For the text-containing cell, return its midpoint in (x, y) coordinate format. 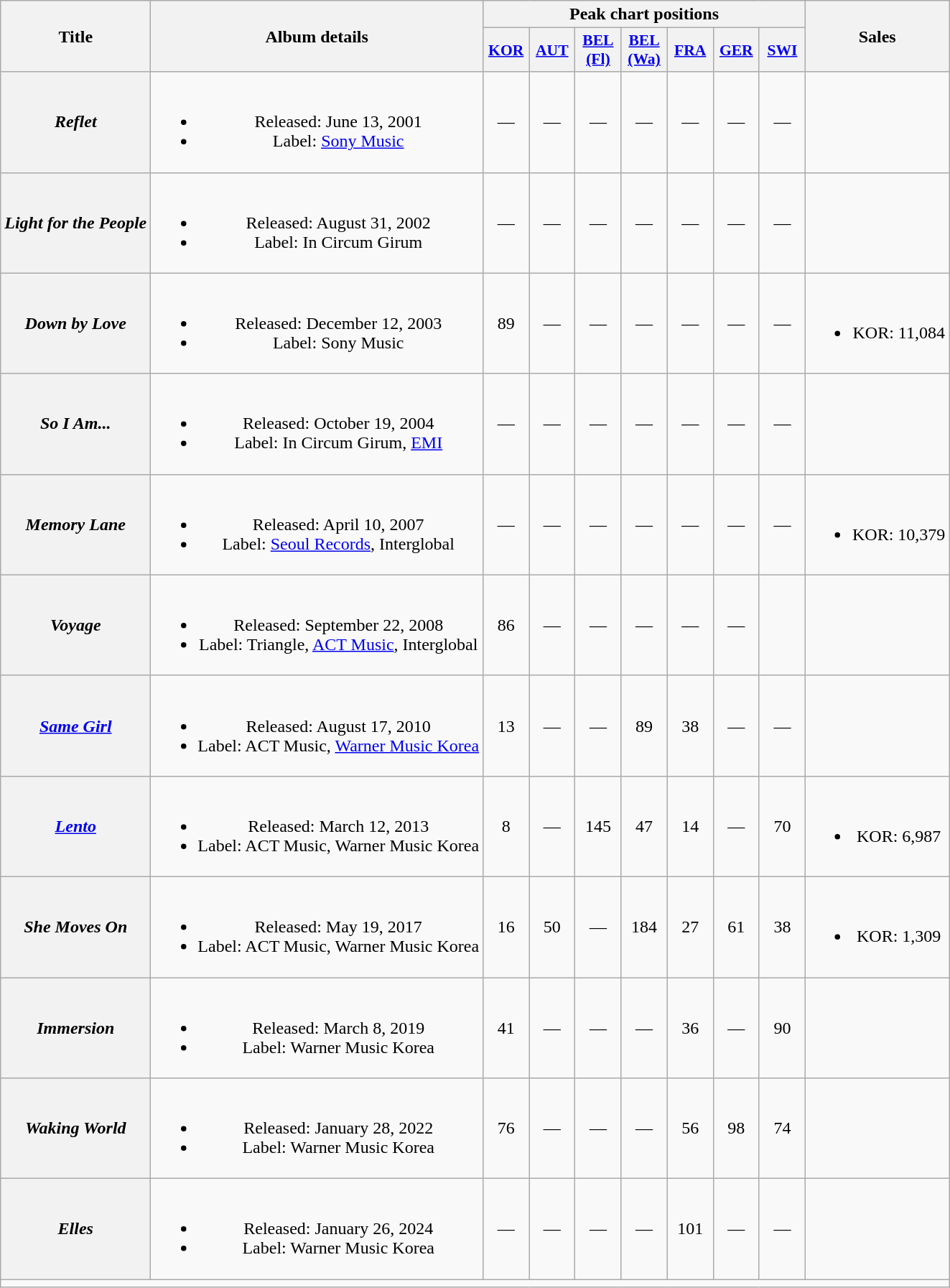
36 (690, 1027)
Immersion (76, 1027)
So I Am... (76, 424)
Released: May 19, 2017Label: ACT Music, Warner Music Korea (317, 927)
AUT (552, 50)
13 (506, 726)
74 (782, 1129)
Light for the People (76, 223)
Released: December 12, 2003Label: Sony Music (317, 323)
Released: October 19, 2004Label: In Circum Girum, EMI (317, 424)
BEL(Wa) (644, 50)
184 (644, 927)
Released: March 8, 2019Label: Warner Music Korea (317, 1027)
She Moves On (76, 927)
27 (690, 927)
BEL(Fl) (598, 50)
145 (598, 826)
Released: June 13, 2001Label: Sony Music (317, 122)
Sales (877, 36)
41 (506, 1027)
86 (506, 625)
Same Girl (76, 726)
98 (736, 1129)
KOR: 6,987 (877, 826)
Down by Love (76, 323)
16 (506, 927)
Lento (76, 826)
Peak chart positions (645, 14)
56 (690, 1129)
Waking World (76, 1129)
Released: September 22, 2008Label: Triangle, ACT Music, Interglobal (317, 625)
70 (782, 826)
Voyage (76, 625)
101 (690, 1229)
Elles (76, 1229)
Released: March 12, 2013Label: ACT Music, Warner Music Korea (317, 826)
GER (736, 50)
50 (552, 927)
KOR: 10,379 (877, 524)
Released: April 10, 2007Label: Seoul Records, Interglobal (317, 524)
Memory Lane (76, 524)
KOR: 1,309 (877, 927)
Released: August 17, 2010Label: ACT Music, Warner Music Korea (317, 726)
Reflet (76, 122)
90 (782, 1027)
14 (690, 826)
Album details (317, 36)
KOR: 11,084 (877, 323)
FRA (690, 50)
SWI (782, 50)
8 (506, 826)
Released: January 26, 2024Label: Warner Music Korea (317, 1229)
Released: August 31, 2002Label: In Circum Girum (317, 223)
Title (76, 36)
47 (644, 826)
Released: January 28, 2022Label: Warner Music Korea (317, 1129)
76 (506, 1129)
61 (736, 927)
KOR (506, 50)
